Capture the cell that displays the provided text and extract its [X, Y] central coordinate. 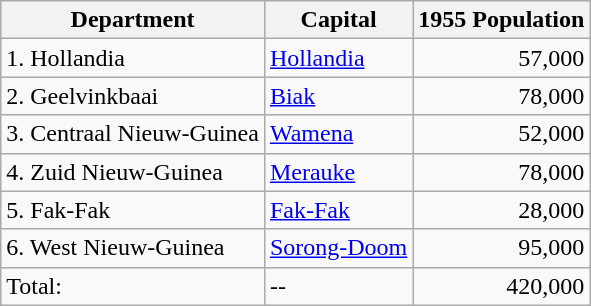
4. Zuid Nieuw-Guinea [133, 172]
1. Hollandia [133, 58]
6. West Nieuw-Guinea [133, 248]
Department [133, 20]
Biak [338, 96]
Merauke [338, 172]
-- [338, 286]
57,000 [502, 58]
Total: [133, 286]
Hollandia [338, 58]
5. Fak-Fak [133, 210]
1955 Population [502, 20]
52,000 [502, 134]
Wamena [338, 134]
Fak-Fak [338, 210]
Capital [338, 20]
2. Geelvinkbaai [133, 96]
3. Centraal Nieuw-Guinea [133, 134]
28,000 [502, 210]
420,000 [502, 286]
95,000 [502, 248]
Sorong-Doom [338, 248]
